Capture the cell that displays the provided text and extract its [X, Y] central coordinate. 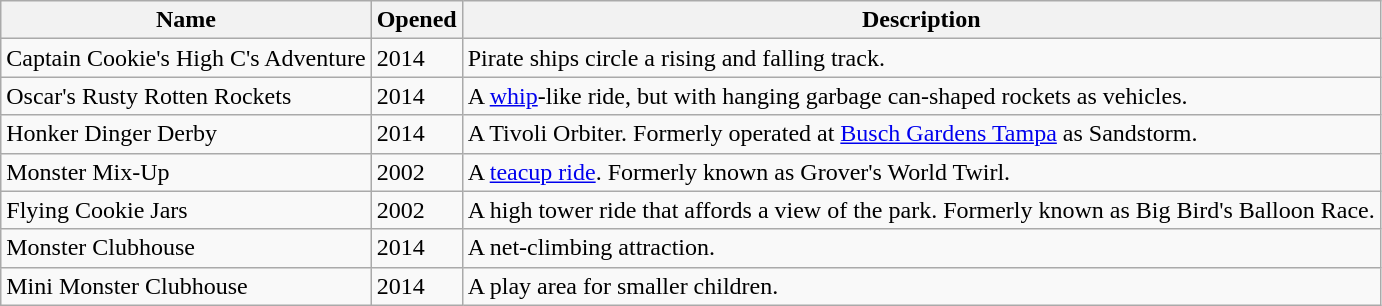
A play area for smaller children. [921, 286]
Captain Cookie's High C's Adventure [186, 58]
Honker Dinger Derby [186, 134]
Mini Monster Clubhouse [186, 286]
Flying Cookie Jars [186, 210]
Name [186, 20]
A net-climbing attraction. [921, 248]
A whip-like ride, but with hanging garbage can-shaped rockets as vehicles. [921, 96]
A Tivoli Orbiter. Formerly operated at Busch Gardens Tampa as Sandstorm. [921, 134]
Monster Clubhouse [186, 248]
A high tower ride that affords a view of the park. Formerly known as Big Bird's Balloon Race. [921, 210]
Monster Mix-Up [186, 172]
A teacup ride. Formerly known as Grover's World Twirl. [921, 172]
Oscar's Rusty Rotten Rockets [186, 96]
Opened [416, 20]
Pirate ships circle a rising and falling track. [921, 58]
Description [921, 20]
